Output the (x, y) coordinate of the center of the cell containing the given text.  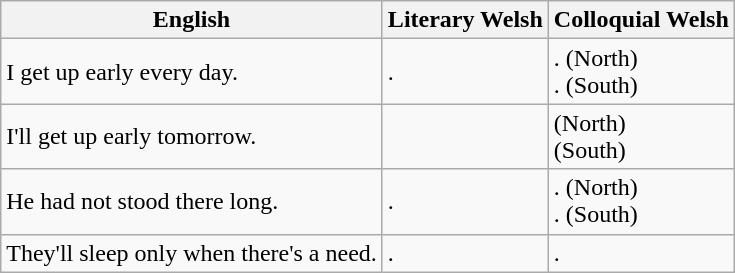
Literary Welsh (465, 20)
I get up early every day. (192, 72)
(North) (South) (641, 136)
Colloquial Welsh (641, 20)
They'll sleep only when there's a need. (192, 253)
He had not stood there long. (192, 202)
English (192, 20)
I'll get up early tomorrow. (192, 136)
